Identify which cell holds the provided text, then report its (x, y) central coordinate. 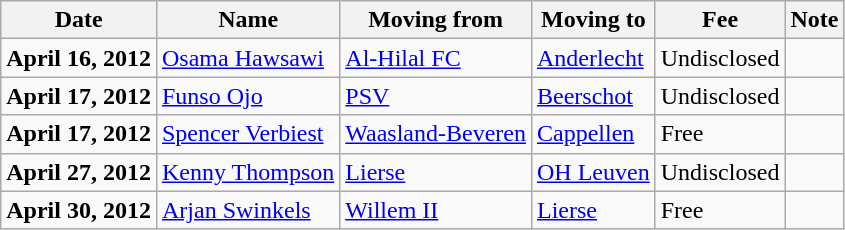
April 30, 2012 (79, 210)
Waasland-Beveren (436, 134)
Name (248, 20)
April 27, 2012 (79, 172)
Willem II (436, 210)
Moving from (436, 20)
Anderlecht (593, 58)
Kenny Thompson (248, 172)
Funso Ojo (248, 96)
Al-Hilal FC (436, 58)
OH Leuven (593, 172)
Fee (720, 20)
Beerschot (593, 96)
Arjan Swinkels (248, 210)
Date (79, 20)
Spencer Verbiest (248, 134)
April 16, 2012 (79, 58)
Osama Hawsawi (248, 58)
PSV (436, 96)
Note (814, 20)
Cappellen (593, 134)
Moving to (593, 20)
